Pinpoint the cell where the given text exists, returning its (X, Y) midpoint coordinate. 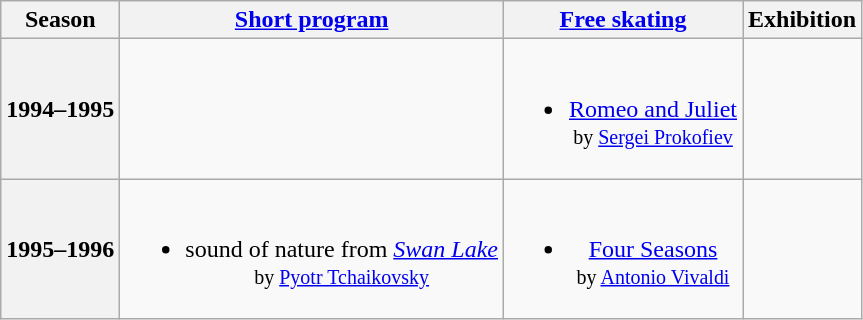
Four Seasons by Antonio Vivaldi (624, 249)
Free skating (624, 20)
sound of nature from Swan Lake by Pyotr Tchaikovsky (312, 249)
1995–1996 (60, 249)
Short program (312, 20)
Exhibition (802, 20)
1994–1995 (60, 109)
Season (60, 20)
Romeo and Juliet by Sergei Prokofiev (624, 109)
